Return the [X, Y] coordinate for the center point of the cell that contains the specified text.  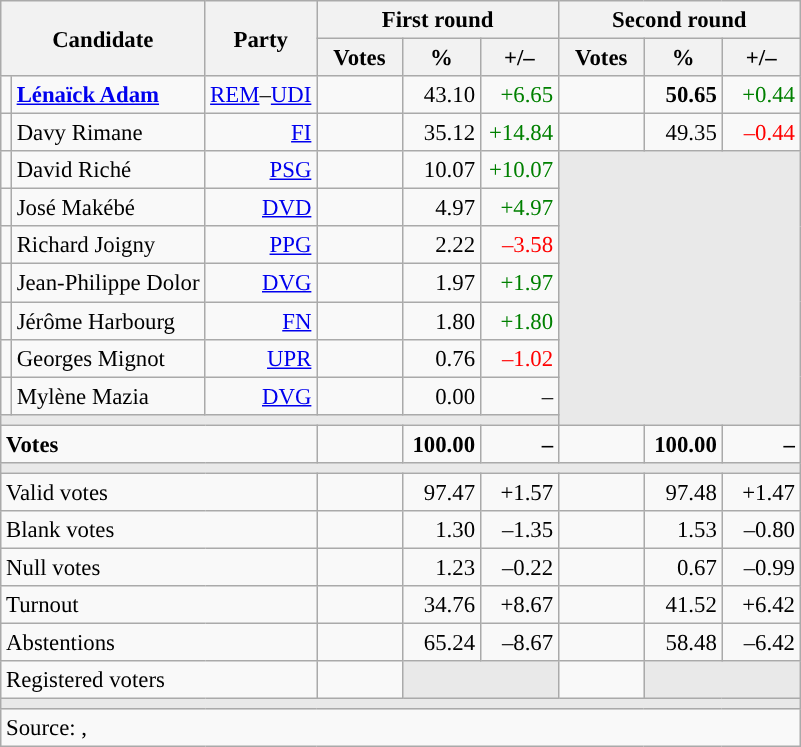
Blank votes [159, 530]
49.35 [683, 133]
DVD [261, 208]
1.23 [441, 567]
+8.67 [519, 605]
FI [261, 133]
–3.58 [519, 245]
1.53 [683, 530]
97.47 [441, 492]
Registered voters [159, 680]
Jean-Philippe Dolor [108, 283]
FN [261, 321]
0.67 [683, 567]
0.00 [441, 396]
Richard Joigny [108, 245]
+6.42 [761, 605]
35.12 [441, 133]
–0.80 [761, 530]
Davy Rimane [108, 133]
2.22 [441, 245]
–1.02 [519, 358]
1.80 [441, 321]
Source: , [400, 728]
–0.99 [761, 567]
Abstentions [159, 643]
–8.67 [519, 643]
Candidate [103, 38]
4.97 [441, 208]
+14.84 [519, 133]
UPR [261, 358]
–6.42 [761, 643]
1.97 [441, 283]
–1.35 [519, 530]
+4.97 [519, 208]
+6.65 [519, 95]
+1.97 [519, 283]
41.52 [683, 605]
+0.44 [761, 95]
Lénaïck Adam [108, 95]
0.76 [441, 358]
58.48 [683, 643]
–0.22 [519, 567]
50.65 [683, 95]
+1.47 [761, 492]
Mylène Mazia [108, 396]
+1.80 [519, 321]
Georges Mignot [108, 358]
Valid votes [159, 492]
1.30 [441, 530]
PSG [261, 170]
Second round [679, 20]
34.76 [441, 605]
REM–UDI [261, 95]
–0.44 [761, 133]
10.07 [441, 170]
PPG [261, 245]
+10.07 [519, 170]
43.10 [441, 95]
Party [261, 38]
97.48 [683, 492]
Turnout [159, 605]
Jérôme Harbourg [108, 321]
65.24 [441, 643]
David Riché [108, 170]
+1.57 [519, 492]
Null votes [159, 567]
First round [438, 20]
José Makébé [108, 208]
